Identify which cell holds the provided text, then report its (x, y) central coordinate. 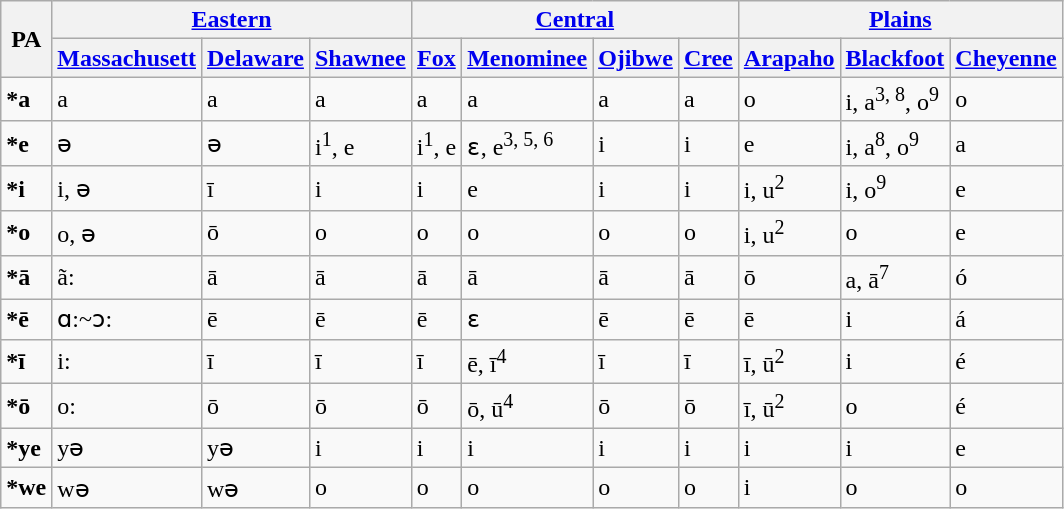
PA (26, 39)
*e (26, 144)
i, a3, 8, o9 (895, 100)
Arapaho (789, 58)
*ye (26, 448)
á (1006, 320)
Shawnee (360, 58)
*ā (26, 278)
Eastern (232, 20)
Plains (900, 20)
o, ə (127, 234)
Menominee (528, 58)
o: (127, 406)
Delaware (256, 58)
i, a8, o9 (895, 144)
*ē (26, 320)
Blackfoot (895, 58)
ɛ, e3, 5, 6 (528, 144)
*i (26, 188)
ó (1006, 278)
Cheyenne (1006, 58)
Central (574, 20)
*ī (26, 362)
ã: (127, 278)
Massachusett (127, 58)
*ō (26, 406)
i, ə (127, 188)
*o (26, 234)
ɑ:~ɔ: (127, 320)
Ojibwe (636, 58)
i: (127, 362)
ē, ī4 (528, 362)
ō, ū4 (528, 406)
*a (26, 100)
a, ā7 (895, 278)
i, o9 (895, 188)
Fox (436, 58)
Cree (708, 58)
*we (26, 488)
ɛ (528, 320)
